Return the [X, Y] coordinate for the center point of the cell that contains the specified text.  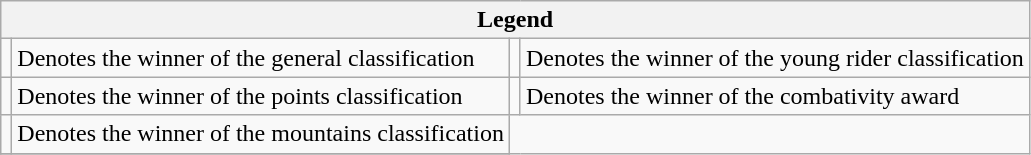
Denotes the winner of the mountains classification [261, 134]
Denotes the winner of the combativity award [774, 96]
Denotes the winner of the points classification [261, 96]
Legend [516, 20]
Denotes the winner of the young rider classification [774, 58]
Denotes the winner of the general classification [261, 58]
